Determine the [X, Y] coordinate at the center of the cell enclosing the given text.  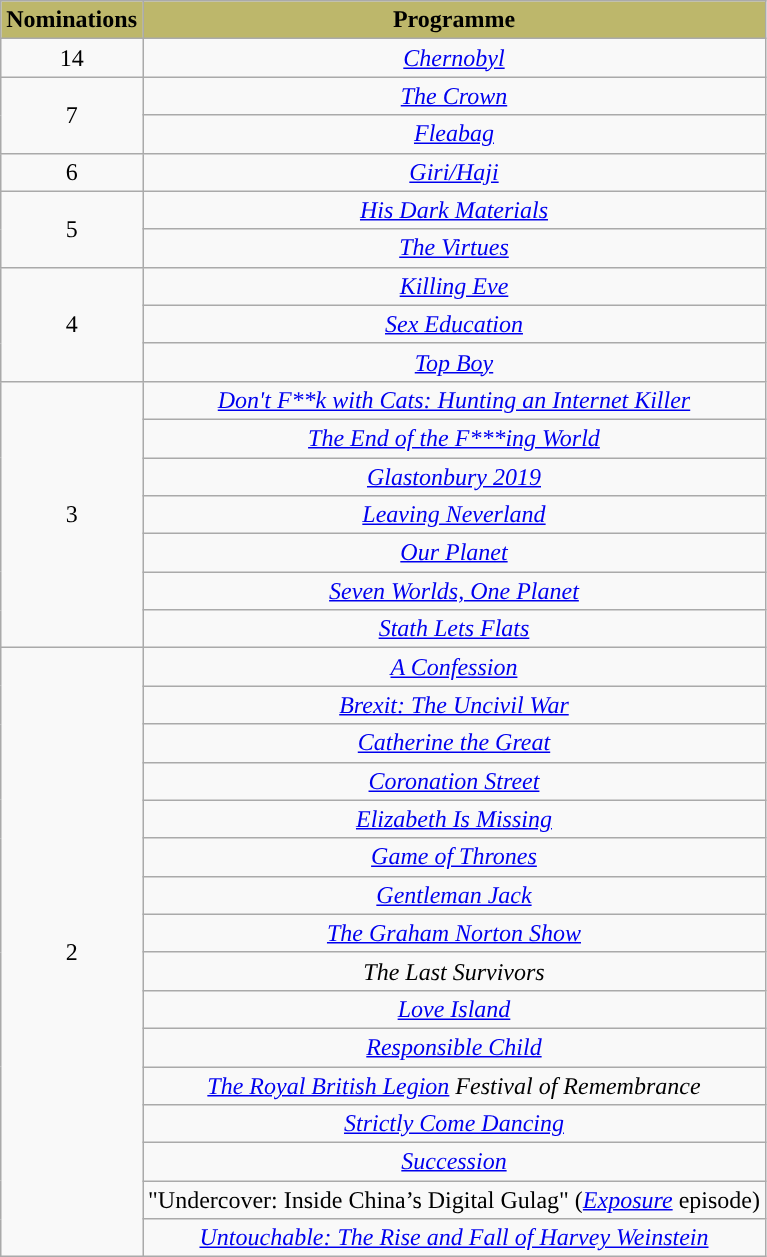
The Virtues [454, 248]
2 [72, 952]
Game of Thrones [454, 857]
Nominations [72, 20]
Fleabag [454, 134]
Stath Lets Flats [454, 629]
Programme [454, 20]
The Crown [454, 96]
"Undercover: Inside China’s Digital Gulag" (Exposure episode) [454, 1200]
Leaving Neverland [454, 515]
14 [72, 58]
3 [72, 514]
Glastonbury 2019 [454, 477]
Brexit: The Uncivil War [454, 705]
Sex Education [454, 324]
4 [72, 324]
Don't F**k with Cats: Hunting an Internet Killer [454, 400]
6 [72, 172]
A Confession [454, 667]
Our Planet [454, 553]
Seven Worlds, One Planet [454, 591]
Succession [454, 1162]
The End of the F***ing World [454, 438]
Elizabeth Is Missing [454, 819]
Killing Eve [454, 286]
Catherine the Great [454, 743]
Untouchable: The Rise and Fall of Harvey Weinstein [454, 1238]
Chernobyl [454, 58]
7 [72, 115]
The Last Survivors [454, 971]
Love Island [454, 1009]
His Dark Materials [454, 210]
Gentleman Jack [454, 895]
5 [72, 229]
Giri/Haji [454, 172]
The Graham Norton Show [454, 933]
Responsible Child [454, 1047]
Coronation Street [454, 781]
Strictly Come Dancing [454, 1124]
The Royal British Legion Festival of Remembrance [454, 1085]
Top Boy [454, 362]
